Locate the cell with the specified text and output its (x, y) center coordinate. 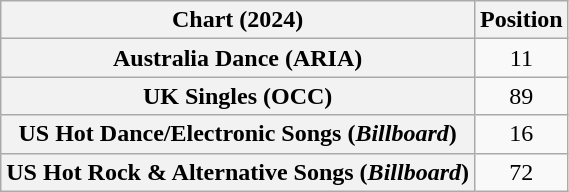
UK Singles (OCC) (238, 96)
89 (521, 96)
Chart (2024) (238, 20)
Australia Dance (ARIA) (238, 58)
Position (521, 20)
US Hot Rock & Alternative Songs (Billboard) (238, 172)
US Hot Dance/Electronic Songs (Billboard) (238, 134)
11 (521, 58)
72 (521, 172)
16 (521, 134)
